Provide the [x, y] coordinate of the cell's center where the given text is located.  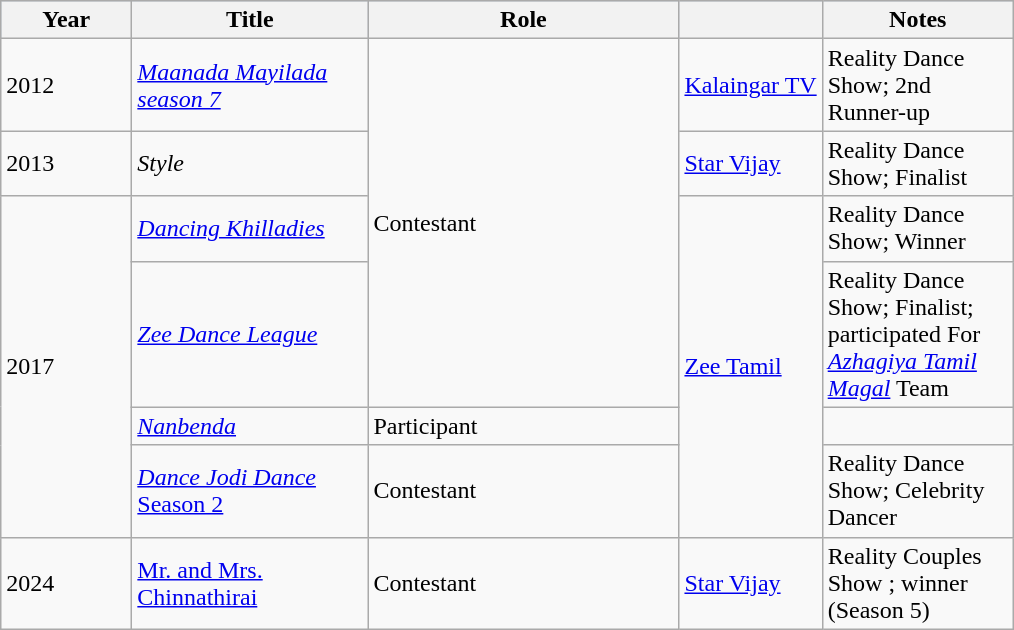
Nanbenda [250, 426]
Role [524, 20]
Mr. and Mrs. Chinnathirai [250, 583]
Reality Dance Show; 2nd Runner-up [918, 85]
Participant [524, 426]
Reality Dance Show; Winner [918, 228]
2013 [66, 164]
Kalaingar TV [750, 85]
Reality Dance Show; Finalist; participated For Azhagiya Tamil Magal Team [918, 334]
Dancing Khilladies [250, 228]
Maanada Mayilada season 7 [250, 85]
Dance Jodi Dance Season 2 [250, 491]
2012 [66, 85]
2024 [66, 583]
2017 [66, 366]
Year [66, 20]
Zee Dance League [250, 334]
Reality Dance Show; Finalist [918, 164]
Title [250, 20]
Style [250, 164]
Zee Tamil [750, 366]
Reality Couples Show ; winner (Season 5) [918, 583]
Notes [918, 20]
Reality Dance Show; Celebrity Dancer [918, 491]
